Identify which cell holds the provided text, then report its [X, Y] central coordinate. 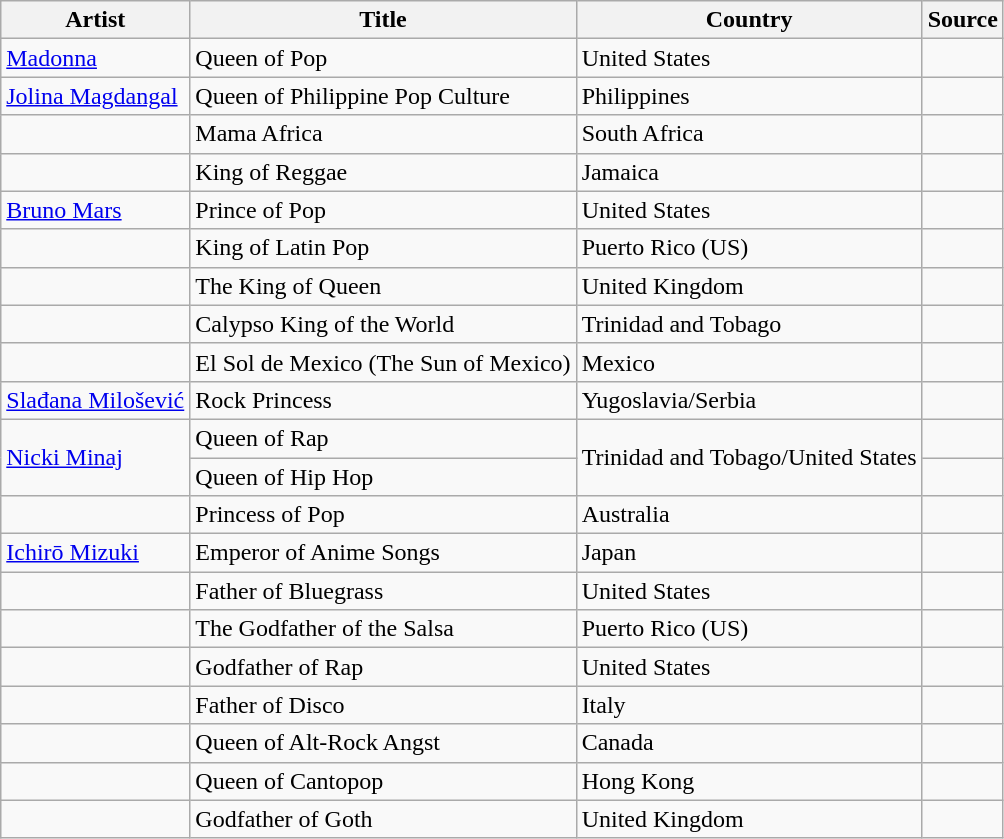
Godfather of Rap [383, 667]
Philippines [749, 96]
Calypso King of the World [383, 324]
Jamaica [749, 172]
Source [962, 20]
Australia [749, 515]
Queen of Pop [383, 58]
El Sol de Mexico (The Sun of Mexico) [383, 362]
Bruno Mars [96, 210]
Queen of Rap [383, 438]
Title [383, 20]
Canada [749, 743]
King of Latin Pop [383, 248]
Italy [749, 705]
Queen of Alt-Rock Angst [383, 743]
Madonna [96, 58]
The King of Queen [383, 286]
The Godfather of the Salsa [383, 629]
Hong Kong [749, 781]
Rock Princess [383, 400]
Artist [96, 20]
Trinidad and Tobago/United States [749, 457]
Queen of Hip Hop [383, 477]
Nicki Minaj [96, 457]
Slađana Milošević [96, 400]
Father of Bluegrass [383, 591]
Godfather of Goth [383, 819]
Queen of Cantopop [383, 781]
Yugoslavia/Serbia [749, 400]
Country [749, 20]
South Africa [749, 134]
Japan [749, 553]
Trinidad and Tobago [749, 324]
Queen of Philippine Pop Culture [383, 96]
Emperor of Anime Songs [383, 553]
Ichirō Mizuki [96, 553]
King of Reggae [383, 172]
Princess of Pop [383, 515]
Father of Disco [383, 705]
Mexico [749, 362]
Prince of Pop [383, 210]
Mama Africa [383, 134]
Jolina Magdangal [96, 96]
